Capture the cell that displays the provided text and extract its (x, y) central coordinate. 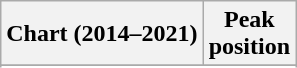
Chart (2014–2021) (102, 34)
Peakposition (249, 34)
